Extract the (X, Y) coordinate from the center of the cell holding the provided text.  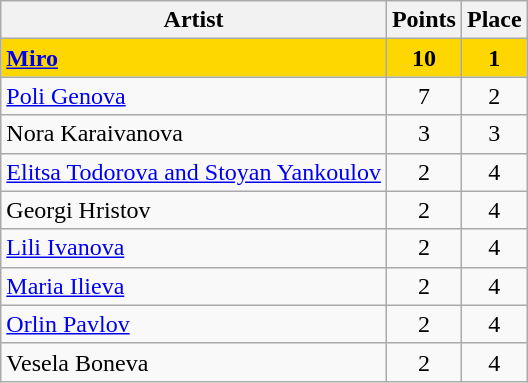
Vesela Boneva (194, 362)
Points (424, 20)
1 (494, 58)
Place (494, 20)
Orlin Pavlov (194, 324)
Nora Karaivanova (194, 134)
Maria Ilieva (194, 286)
Lili Ivanova (194, 248)
Poli Genova (194, 96)
10 (424, 58)
Georgi Hristov (194, 210)
Miro (194, 58)
Elitsa Todorova and Stoyan Yankoulov (194, 172)
Artist (194, 20)
7 (424, 96)
